Determine the [x, y] coordinate at the center of the cell enclosing the given text.  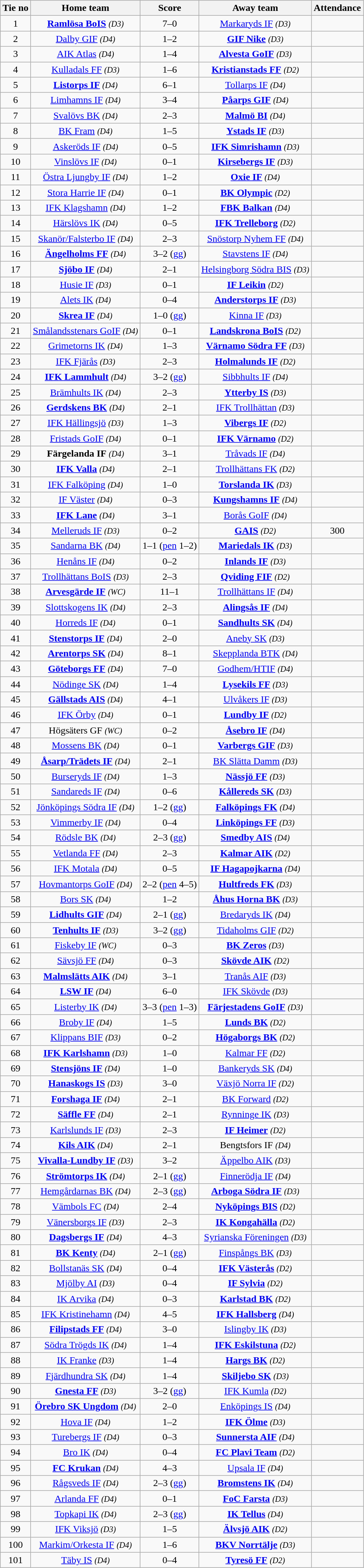
39 [15, 607]
Lundby IF (D2) [255, 715]
Strömtorps IK (D4) [86, 1176]
Göteborgs FF (D4) [86, 669]
Åhus Horna BK (D3) [255, 899]
98 [15, 1514]
Husie IF (D3) [86, 285]
2 [15, 39]
Trollhättans IF (D4) [255, 592]
4–1 [170, 700]
Varbergs GIF (D3) [255, 746]
IFK Lane (D4) [86, 515]
70 [15, 1084]
Bredaryds IK (D4) [255, 914]
Torslanda IK (D3) [255, 484]
Fristads GoIF (D4) [86, 438]
45 [15, 700]
300 [337, 530]
Brämhults IK (D4) [86, 392]
28 [15, 438]
Linköpings FF (D3) [255, 822]
Älvsjö AIK (D2) [255, 1529]
89 [15, 1375]
Klippans BIF (D3) [86, 1038]
6–1 [170, 85]
Täby IS (D4) [86, 1560]
83 [15, 1283]
60 [15, 930]
4 [15, 69]
IFK Viksjö (D3) [86, 1529]
Inlands IF (D3) [255, 561]
Stenstorps IF (D4) [86, 638]
53 [15, 822]
Färgelanda IF (D4) [86, 454]
Mariedals IK (D3) [255, 546]
Tollarps IF (D4) [255, 85]
Bankeryds SK (D4) [255, 1068]
42 [15, 653]
Gerdskens BK (D4) [86, 407]
BK Kenty (D4) [86, 1253]
IFK Klagshamn (D4) [86, 208]
46 [15, 715]
Kirsebergs IF (D3) [255, 161]
Kållereds SK (D3) [255, 792]
10 [15, 161]
FC Plavi Team (D2) [255, 1453]
Sandareds IF (D4) [86, 792]
AIK Atlas (D4) [86, 54]
65 [15, 1007]
Malmslätts AIK (D4) [86, 976]
IF Väster (D4) [86, 500]
Bengtsfors IF (D4) [255, 1145]
6–0 [170, 992]
Hemgårdarnas BK (D4) [86, 1191]
Kinna IF (D3) [255, 315]
Sävsjö FF (D4) [86, 961]
IFK Kumla (D2) [255, 1391]
Jönköpings Södra IF (D4) [86, 807]
95 [15, 1468]
Smålandsstenars GoIF (D4) [86, 331]
GIF Nike (D3) [255, 39]
Burseryds IF (D4) [86, 776]
Skepplanda BTK (D4) [255, 653]
FC Krukan (D4) [86, 1468]
Vänersborgs IF (D3) [86, 1222]
Islingby IK (D3) [255, 1329]
IFK Lammhult (D4) [86, 377]
Listorps IF (D4) [86, 85]
IF Leikin (D2) [255, 285]
Markaryds IF (D3) [255, 23]
34 [15, 530]
Falköpings FK (D4) [255, 807]
Hova IF (D4) [86, 1421]
78 [15, 1207]
99 [15, 1529]
57 [15, 884]
Skrea IF (D4) [86, 315]
18 [15, 285]
94 [15, 1453]
Åsarp/Trädets IF (D4) [86, 761]
8 [15, 131]
Bro IK (D4) [86, 1453]
Skiljebo SK (D3) [255, 1375]
Malmö BI (D4) [255, 115]
Alvesta GoIF (D3) [255, 54]
Hultfreds FK (D3) [255, 884]
Score [170, 8]
IFK Skövde (D3) [255, 992]
Sandhults SK (D4) [255, 623]
52 [15, 807]
Alets IK (D4) [86, 300]
Ängelholms FF (D4) [86, 254]
IF Sylvia (D2) [255, 1283]
BK Fram (D4) [86, 131]
Arboga Södra IF (D3) [255, 1191]
Högsäters GF (WC) [86, 730]
BK Zeros (D3) [255, 945]
29 [15, 454]
43 [15, 669]
Kulladals FF (D3) [86, 69]
79 [15, 1222]
IF Heimer (D2) [255, 1130]
Svalövs BK (D4) [86, 115]
Nödinge SK (D4) [86, 684]
Enköpings IS (D4) [255, 1406]
Aneby SK (D3) [255, 638]
BK Slätta Damm (D3) [255, 761]
Kils AIK (D4) [86, 1145]
Landskrona BoIS (D2) [255, 331]
Östra Ljungby IF (D4) [86, 177]
5 [15, 85]
76 [15, 1176]
Topkapi IK (D4) [86, 1514]
26 [15, 407]
Arentorps SK (D4) [86, 653]
61 [15, 945]
Dagsbergs IF (D4) [86, 1237]
IFK Hällingsjö (D3) [86, 423]
4–5 [170, 1314]
IK Franke (D3) [86, 1360]
IFK Trelleborg (D2) [255, 223]
3 [15, 54]
9 [15, 146]
Skanör/Falsterbo IF (D4) [86, 239]
Filipstads FF (D4) [86, 1329]
67 [15, 1038]
Attendance [337, 8]
IFK Trollhättan (D3) [255, 407]
Sibbhults IF (D4) [255, 377]
73 [15, 1130]
FBK Balkan (D4) [255, 208]
27 [15, 423]
Forshaga IF (D4) [86, 1099]
Hargs BK (D2) [255, 1360]
66 [15, 1022]
82 [15, 1268]
64 [15, 992]
Nyköpings BIS (D2) [255, 1207]
81 [15, 1253]
71 [15, 1099]
Trollhättans BoIS (D3) [86, 576]
Lunds BK (D2) [255, 1022]
Nässjö FF (D3) [255, 776]
40 [15, 623]
96 [15, 1483]
IK Tellus (D4) [255, 1514]
Kungshamns IF (D4) [255, 500]
Stavstens IF (D4) [255, 254]
Vinslövs IF (D4) [86, 161]
Anderstorps IF (D3) [255, 300]
IFK Falköping (D4) [86, 484]
14 [15, 223]
37 [15, 576]
Högaborgs BK (D2) [255, 1038]
Kristianstads FF (D2) [255, 69]
2–4 [170, 1207]
Tidaholms GIF (D2) [255, 930]
Dalby GIF (D4) [86, 39]
Lidhults GIF (D4) [86, 914]
Qviding FIF (D2) [255, 576]
100 [15, 1545]
Away team [255, 8]
Stora Harrie IF (D4) [86, 193]
48 [15, 746]
Tranås AIF (D3) [255, 976]
85 [15, 1314]
Skövde AIK (D2) [255, 961]
Vetlanda FF (D4) [86, 853]
IK Kongahälla (D2) [255, 1222]
Ramlösa BoIS (D3) [86, 23]
51 [15, 792]
Säffle FF (D4) [86, 1114]
Limhamns IF (D4) [86, 100]
Bollstanäs SK (D4) [86, 1268]
0–6 [170, 792]
Slottskogens IK (D4) [86, 607]
8–1 [170, 653]
IFK Kristinehamn (D4) [86, 1314]
77 [15, 1191]
23 [15, 361]
63 [15, 976]
Vimmerby IF (D4) [86, 822]
93 [15, 1437]
Äppelbo AIK (D3) [255, 1160]
22 [15, 346]
Turebergs IF (D4) [86, 1437]
19 [15, 300]
IF Hagapojkarna (D4) [255, 868]
41 [15, 638]
Lysekils FF (D3) [255, 684]
BK Olympic (D2) [255, 193]
IFK Karlshamn (D3) [86, 1053]
36 [15, 561]
Stensjöns IF (D4) [86, 1068]
33 [15, 515]
Syrianska Föreningen (D3) [255, 1237]
Henåns IF (D4) [86, 561]
Färjestadens GoIF (D3) [255, 1007]
BKV Norrtälje (D3) [255, 1545]
Värnamo Södra FF (D3) [255, 346]
IK Arvika (D4) [86, 1299]
68 [15, 1053]
13 [15, 208]
25 [15, 392]
Finspångs BK (D3) [255, 1253]
3–3 (pen 1–3) [170, 1007]
55 [15, 853]
Rynninge IK (D3) [255, 1114]
Påarps GIF (D4) [255, 100]
Melleruds IF (D3) [86, 530]
84 [15, 1299]
IFK Eskilstuna (D2) [255, 1345]
Mjölby AI (D3) [86, 1283]
3–2 [170, 1160]
Vivalla-Lundby IF (D3) [86, 1160]
Hanaskogs IS (D3) [86, 1084]
Vämbols FC (D4) [86, 1207]
Fiskeby IF (WC) [86, 945]
Rödsle BK (D4) [86, 838]
IFK Örby (D4) [86, 715]
Godhem/HTIF (D4) [255, 669]
Kalmar FF (D2) [255, 1053]
Smedby AIS (D4) [255, 838]
Kalmar AIK (D2) [255, 853]
2–2 (pen 4–5) [170, 884]
80 [15, 1237]
31 [15, 484]
IFK Västerås (D2) [255, 1268]
Ytterby IS (D3) [255, 392]
97 [15, 1499]
Listerby IK (D4) [86, 1007]
7 [15, 115]
IFK Valla (D4) [86, 469]
Markim/Orkesta IF (D4) [86, 1545]
16 [15, 254]
Örebro SK Ungdom (D4) [86, 1406]
21 [15, 331]
Horreds IF (D4) [86, 623]
Tie no [15, 8]
Södra Trögds IK (D4) [86, 1345]
Tyresö FF (D2) [255, 1560]
11 [15, 177]
32 [15, 500]
Karlslunds IF (D3) [86, 1130]
Växjö Norra IF (D2) [255, 1084]
Rågsveds IF (D4) [86, 1483]
58 [15, 899]
IFK Värnamo (D2) [255, 438]
Home team [86, 8]
24 [15, 377]
IFK Simrishamn (D3) [255, 146]
86 [15, 1329]
74 [15, 1145]
35 [15, 546]
92 [15, 1421]
IFK Fjärås (D3) [86, 361]
Broby IF (D4) [86, 1022]
Upsala IF (D4) [255, 1468]
88 [15, 1360]
1 [15, 23]
1–1 (pen 1–2) [170, 546]
Grimetorns IK (D4) [86, 346]
LSW IF (D4) [86, 992]
75 [15, 1160]
Borås GoIF (D4) [255, 515]
Hovmantorps GoIF (D4) [86, 884]
59 [15, 914]
Åsebro IF (D4) [255, 730]
Karlstad BK (D2) [255, 1299]
44 [15, 684]
Alingsås IF (D4) [255, 607]
Vibergs IF (D2) [255, 423]
47 [15, 730]
FoC Farsta (D3) [255, 1499]
Härslövs IK (D4) [86, 223]
Askeröds IF (D4) [86, 146]
IFK Ölme (D3) [255, 1421]
91 [15, 1406]
Sunnersta AIF (D4) [255, 1437]
3–4 [170, 100]
Tenhults IF (D3) [86, 930]
Bors SK (D4) [86, 899]
Ystads IF (D3) [255, 131]
Tråvads IF (D4) [255, 454]
69 [15, 1068]
Arvesgärde IF (WC) [86, 592]
62 [15, 961]
72 [15, 1114]
GAIS (D2) [255, 530]
Arlanda FF (D4) [86, 1499]
IFK Hallsberg (D4) [255, 1314]
50 [15, 776]
IFK Motala (D4) [86, 868]
BK Forward (D2) [255, 1099]
17 [15, 269]
101 [15, 1560]
Gällstads AIS (D4) [86, 700]
Fjärdhundra SK (D4) [86, 1375]
Finnerödja IF (D4) [255, 1176]
6 [15, 100]
87 [15, 1345]
Trollhättans FK (D2) [255, 469]
54 [15, 838]
30 [15, 469]
Snöstorp Nyhem FF (D4) [255, 239]
Sjöbo IF (D4) [86, 269]
Holmalunds IF (D2) [255, 361]
90 [15, 1391]
Gnesta FF (D3) [86, 1391]
49 [15, 761]
12 [15, 193]
Oxie IF (D4) [255, 177]
11–1 [170, 592]
20 [15, 315]
Helsingborg Södra BIS (D3) [255, 269]
1–0 (gg) [170, 315]
Mossens BK (D4) [86, 746]
15 [15, 239]
Sandarna BK (D4) [86, 546]
38 [15, 592]
Bromstens IK (D4) [255, 1483]
1–2 (gg) [170, 807]
56 [15, 868]
Ulvåkers IF (D3) [255, 700]
